Return (X, Y) of the center of cell containing provided text 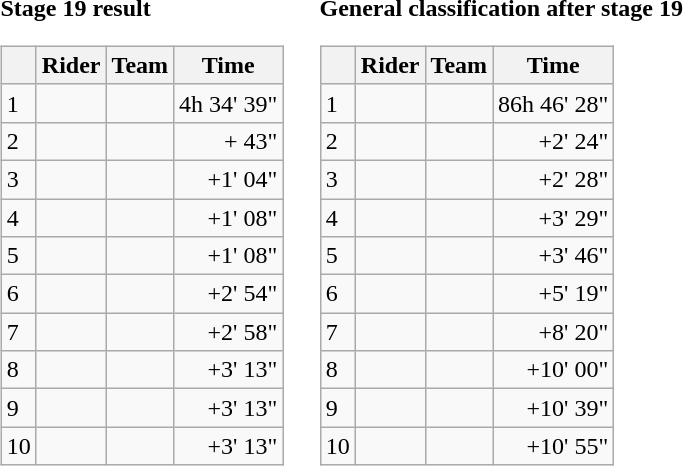
+3' 29" (554, 217)
+2' 58" (228, 332)
+10' 00" (554, 370)
+2' 28" (554, 179)
+5' 19" (554, 294)
+1' 04" (228, 179)
+2' 24" (554, 141)
+10' 55" (554, 446)
+2' 54" (228, 294)
4h 34' 39" (228, 103)
+10' 39" (554, 408)
+3' 46" (554, 256)
86h 46' 28" (554, 103)
+ 43" (228, 141)
+8' 20" (554, 332)
